Output the (X, Y) coordinate of the center of the cell containing the given text.  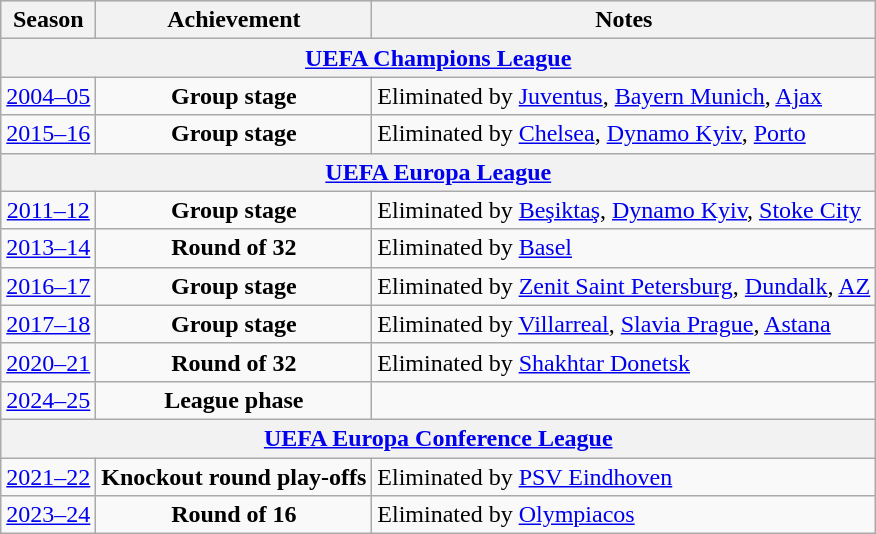
UEFA Europa Conference League (438, 438)
Eliminated by PSV Eindhoven (624, 477)
Eliminated by Juventus, Bayern Munich, Ajax (624, 96)
Round of 16 (234, 515)
2023–24 (48, 515)
2016–17 (48, 286)
2013–14 (48, 248)
Eliminated by Basel (624, 248)
UEFA Europa League (438, 172)
Achievement (234, 20)
Eliminated by Zenit Saint Petersburg, Dundalk, AZ (624, 286)
Knockout round play-offs (234, 477)
Eliminated by Chelsea, Dynamo Kyiv, Porto (624, 134)
Eliminated by Beşiktaş, Dynamo Kyiv, Stoke City (624, 210)
UEFA Champions League (438, 58)
2015–16 (48, 134)
2011–12 (48, 210)
2017–18 (48, 324)
Eliminated by Villarreal, Slavia Prague, Astana (624, 324)
2021–22 (48, 477)
Notes (624, 20)
2024–25 (48, 400)
Season (48, 20)
Eliminated by Shakhtar Donetsk (624, 362)
2020–21 (48, 362)
League phase (234, 400)
2004–05 (48, 96)
Eliminated by Olympiacos (624, 515)
